Scan for the cell matching the given text and deliver its [X, Y] coordinate at center. 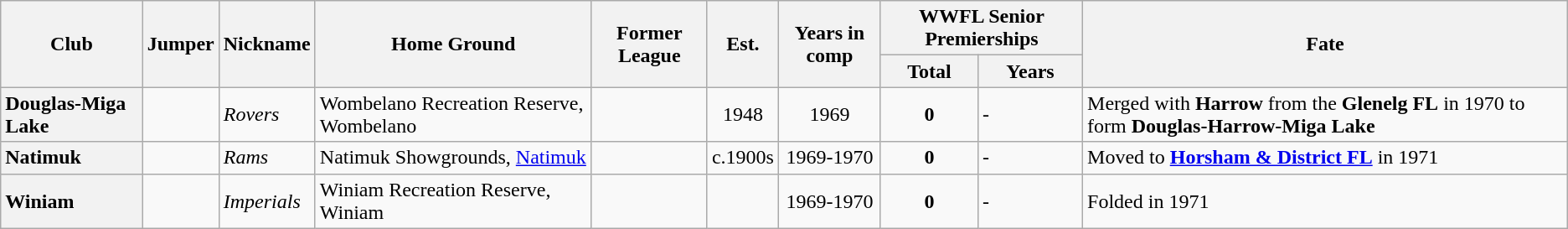
c.1900s [742, 158]
Imperials [266, 201]
Winiam Recreation Reserve, Winiam [453, 201]
Est. [742, 44]
Years in comp [829, 44]
Winiam [72, 201]
Total [929, 71]
Nickname [266, 44]
Home Ground [453, 44]
Jumper [181, 44]
Merged with Harrow from the Glenelg FL in 1970 to form Douglas-Harrow-Miga Lake [1325, 114]
Moved to Horsham & District FL in 1971 [1325, 158]
Club [72, 44]
Former League [649, 44]
Wombelano Recreation Reserve, Wombelano [453, 114]
Years [1030, 71]
Natimuk [72, 158]
Fate [1325, 44]
Folded in 1971 [1325, 201]
Rams [266, 158]
1969 [829, 114]
WWFL Senior Premierships [982, 29]
Douglas-Miga Lake [72, 114]
1948 [742, 114]
Natimuk Showgrounds, Natimuk [453, 158]
Rovers [266, 114]
